Identify which cell holds the provided text, then report its [X, Y] central coordinate. 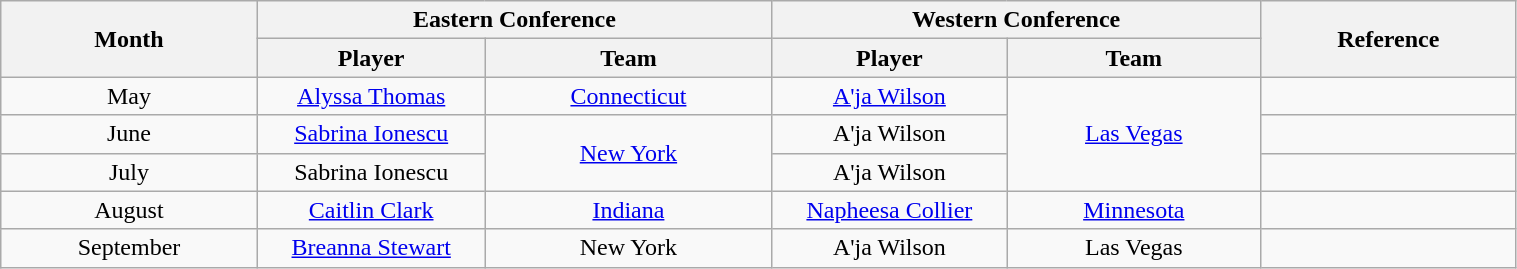
Eastern Conference [514, 20]
September [129, 248]
Month [129, 39]
August [129, 210]
Alyssa Thomas [371, 96]
May [129, 96]
Indiana [628, 210]
Reference [1388, 39]
Western Conference [1016, 20]
Napheesa Collier [890, 210]
July [129, 172]
Connecticut [628, 96]
Caitlin Clark [371, 210]
June [129, 134]
Breanna Stewart [371, 248]
Minnesota [1134, 210]
